Provide the [X, Y] coordinate of the cell's center where the given text is located.  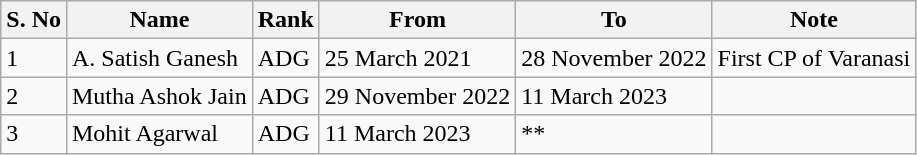
A. Satish Ganesh [159, 58]
Note [814, 20]
First CP of Varanasi [814, 58]
** [614, 134]
3 [34, 134]
From [417, 20]
1 [34, 58]
29 November 2022 [417, 96]
Mohit Agarwal [159, 134]
To [614, 20]
Mutha Ashok Jain [159, 96]
28 November 2022 [614, 58]
Rank [286, 20]
Name [159, 20]
S. No [34, 20]
25 March 2021 [417, 58]
2 [34, 96]
